Provide the (X, Y) coordinate of the cell's center where the given text is located.  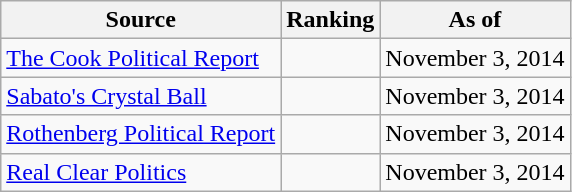
Source (141, 20)
As of (475, 20)
Sabato's Crystal Ball (141, 96)
The Cook Political Report (141, 58)
Real Clear Politics (141, 172)
Ranking (330, 20)
Rothenberg Political Report (141, 134)
